Provide the [X, Y] coordinate of the cell's center where the given text is located.  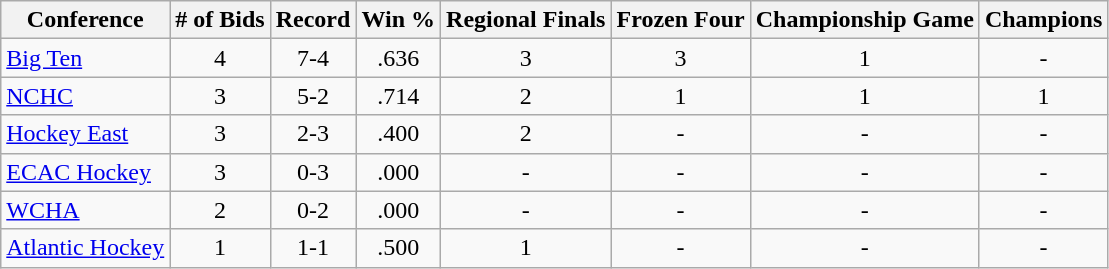
5-2 [313, 96]
1-1 [313, 248]
Frozen Four [680, 20]
Hockey East [86, 134]
.714 [398, 96]
4 [220, 58]
Atlantic Hockey [86, 248]
7-4 [313, 58]
0-2 [313, 210]
Big Ten [86, 58]
# of Bids [220, 20]
Championship Game [864, 20]
.500 [398, 248]
Champions [1043, 20]
.400 [398, 134]
.636 [398, 58]
Regional Finals [526, 20]
2-3 [313, 134]
NCHC [86, 96]
0-3 [313, 172]
WCHA [86, 210]
Conference [86, 20]
Win % [398, 20]
ECAC Hockey [86, 172]
Record [313, 20]
